Pinpoint the cell where the given text exists, returning its [X, Y] midpoint coordinate. 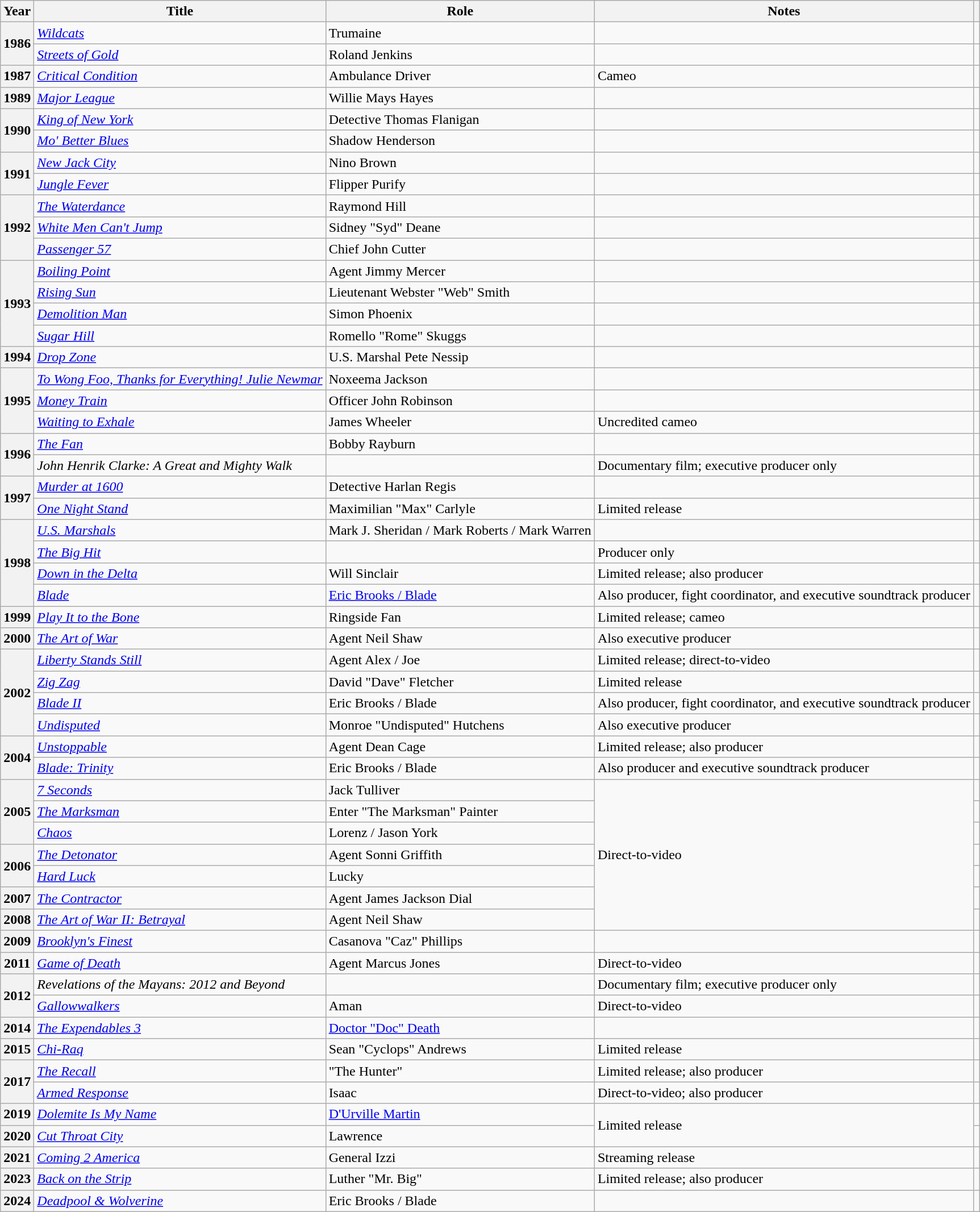
Luther "Mr. Big" [460, 1179]
Title [180, 11]
The Recall [180, 1071]
Agent Alex / Joe [460, 660]
Armed Response [180, 1093]
Maximilian "Max" Carlyle [460, 509]
Blade [180, 595]
Blade II [180, 703]
Chi-Raq [180, 1049]
2007 [17, 898]
Murder at 1600 [180, 487]
Coming 2 America [180, 1157]
1995 [17, 401]
Hard Luck [180, 876]
The Waterdance [180, 206]
General Izzi [460, 1157]
2015 [17, 1049]
1996 [17, 455]
2006 [17, 865]
1987 [17, 76]
James Wheeler [460, 422]
Zig Zag [180, 682]
Romello "Rome" Skuggs [460, 336]
2020 [17, 1136]
7 Seconds [180, 790]
1991 [17, 173]
King of New York [180, 119]
The Big Hit [180, 552]
Chief John Cutter [460, 249]
Raymond Hill [460, 206]
1999 [17, 617]
Ringside Fan [460, 617]
The Detonator [180, 855]
2019 [17, 1114]
Simon Phoenix [460, 314]
The Art of War II: Betrayal [180, 919]
Critical Condition [180, 76]
Waiting to Exhale [180, 422]
U.S. Marshals [180, 530]
Major League [180, 98]
One Night Stand [180, 509]
1997 [17, 498]
Drop Zone [180, 357]
Jungle Fever [180, 184]
Streets of Gold [180, 55]
Doctor "Doc" Death [460, 1028]
2024 [17, 1201]
2000 [17, 639]
Detective Thomas Flanigan [460, 119]
Agent Dean Cage [460, 747]
2002 [17, 693]
Play It to the Bone [180, 617]
John Henrik Clarke: A Great and Mighty Walk [180, 465]
Direct-to-video; also producer [784, 1093]
Game of Death [180, 963]
Sidney "Syd" Deane [460, 227]
Also producer and executive soundtrack producer [784, 768]
1993 [17, 303]
Year [17, 11]
Limited release; cameo [784, 617]
Lieutenant Webster "Web" Smith [460, 293]
2004 [17, 757]
Money Train [180, 401]
Rising Sun [180, 293]
Notes [784, 11]
Lawrence [460, 1136]
The Art of War [180, 639]
Will Sinclair [460, 573]
Noxeema Jackson [460, 379]
Deadpool & Wolverine [180, 1201]
Flipper Purify [460, 184]
The Marksman [180, 811]
Cameo [784, 76]
Mark J. Sheridan / Mark Roberts / Mark Warren [460, 530]
2014 [17, 1028]
The Fan [180, 444]
The Expendables 3 [180, 1028]
Boiling Point [180, 271]
U.S. Marshal Pete Nessip [460, 357]
1998 [17, 563]
Cut Throat City [180, 1136]
D'Urville Martin [460, 1114]
Wildcats [180, 33]
Demolition Man [180, 314]
Shadow Henderson [460, 141]
Sean "Cyclops" Andrews [460, 1049]
Agent James Jackson Dial [460, 898]
Undisputed [180, 725]
Bobby Rayburn [460, 444]
Isaac [460, 1093]
2017 [17, 1082]
Detective Harlan Regis [460, 487]
Nino Brown [460, 163]
David "Dave" Fletcher [460, 682]
To Wong Foo, Thanks for Everything! Julie Newmar [180, 379]
1990 [17, 130]
1992 [17, 227]
Aman [460, 1006]
2021 [17, 1157]
1989 [17, 98]
2009 [17, 941]
Role [460, 11]
Uncredited cameo [784, 422]
1986 [17, 44]
2005 [17, 811]
Casanova "Caz" Phillips [460, 941]
Producer only [784, 552]
Streaming release [784, 1157]
Trumaine [460, 33]
"The Hunter" [460, 1071]
Lucky [460, 876]
Revelations of the Mayans: 2012 and Beyond [180, 985]
White Men Can't Jump [180, 227]
Lorenz / Jason York [460, 833]
2012 [17, 996]
Sugar Hill [180, 336]
Mo' Better Blues [180, 141]
Blade: Trinity [180, 768]
2008 [17, 919]
Officer John Robinson [460, 401]
Back on the Strip [180, 1179]
New Jack City [180, 163]
Down in the Delta [180, 573]
Brooklyn's Finest [180, 941]
Roland Jenkins [460, 55]
Agent Jimmy Mercer [460, 271]
Agent Marcus Jones [460, 963]
Monroe "Undisputed" Hutchens [460, 725]
Jack Tulliver [460, 790]
Enter "The Marksman" Painter [460, 811]
Limited release; direct-to-video [784, 660]
2011 [17, 963]
Agent Sonni Griffith [460, 855]
1994 [17, 357]
Dolemite Is My Name [180, 1114]
2023 [17, 1179]
The Contractor [180, 898]
Liberty Stands Still [180, 660]
Passenger 57 [180, 249]
Willie Mays Hayes [460, 98]
Chaos [180, 833]
Ambulance Driver [460, 76]
Unstoppable [180, 747]
Gallowwalkers [180, 1006]
